Determine the (X, Y) coordinate at the center of the cell enclosing the given text.  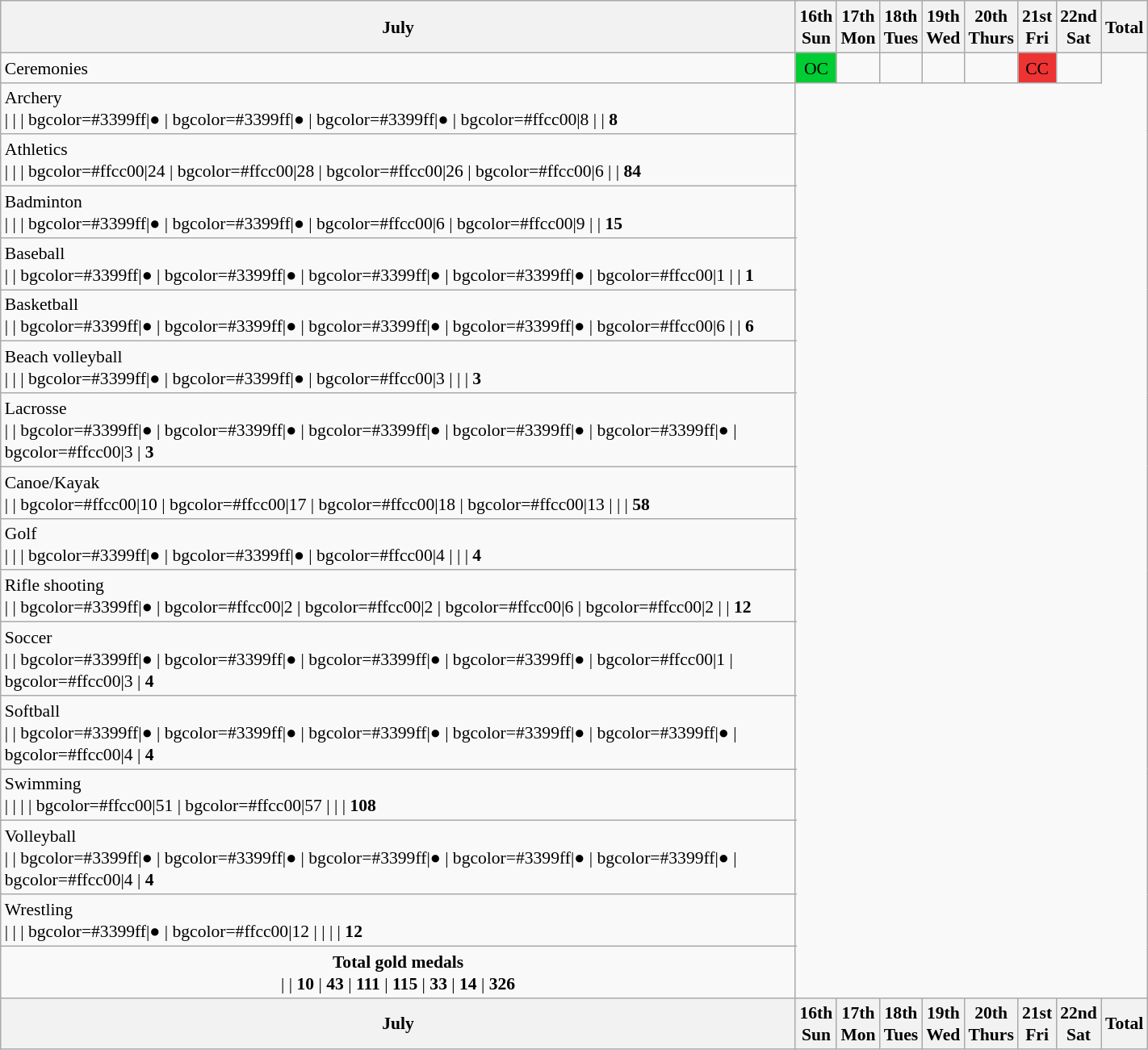
Ceremonies (399, 68)
OC (815, 68)
Beach volleyball| | | bgcolor=#3399ff|● | bgcolor=#3399ff|● | bgcolor=#ffcc00|3 | | | 3 (399, 367)
Rifle shooting| | bgcolor=#3399ff|● | bgcolor=#ffcc00|2 | bgcolor=#ffcc00|2 | bgcolor=#ffcc00|6 | bgcolor=#ffcc00|2 | | 12 (399, 596)
Badminton| | | bgcolor=#3399ff|● | bgcolor=#3399ff|● | bgcolor=#ffcc00|6 | bgcolor=#ffcc00|9 | | 15 (399, 211)
Softball| | bgcolor=#3399ff|● | bgcolor=#3399ff|● | bgcolor=#3399ff|● | bgcolor=#3399ff|● | bgcolor=#3399ff|● | bgcolor=#ffcc00|4 | 4 (399, 731)
Total gold medals| | 10 | 43 | 111 | 115 | 33 | 14 | 326 (399, 972)
Archery| | | bgcolor=#3399ff|● | bgcolor=#3399ff|● | bgcolor=#3399ff|● | bgcolor=#ffcc00|8 | | 8 (399, 108)
Swimming| | | | bgcolor=#ffcc00|51 | bgcolor=#ffcc00|57 | | | 108 (399, 794)
Lacrosse| | bgcolor=#3399ff|● | bgcolor=#3399ff|● | bgcolor=#3399ff|● | bgcolor=#3399ff|● | bgcolor=#3399ff|● | bgcolor=#ffcc00|3 | 3 (399, 429)
Baseball| | bgcolor=#3399ff|● | bgcolor=#3399ff|● | bgcolor=#3399ff|● | bgcolor=#3399ff|● | bgcolor=#ffcc00|1 | | 1 (399, 263)
CC (1037, 68)
Golf| | | bgcolor=#3399ff|● | bgcolor=#3399ff|● | bgcolor=#ffcc00|4 | | | 4 (399, 544)
Athletics| | | bgcolor=#ffcc00|24 | bgcolor=#ffcc00|28 | bgcolor=#ffcc00|26 | bgcolor=#ffcc00|6 | | 84 (399, 160)
Wrestling| | | bgcolor=#3399ff|● | bgcolor=#ffcc00|12 | | | | 12 (399, 920)
Canoe/Kayak| | bgcolor=#ffcc00|10 | bgcolor=#ffcc00|17 | bgcolor=#ffcc00|18 | bgcolor=#ffcc00|13 | | | 58 (399, 492)
Volleyball| | bgcolor=#3399ff|● | bgcolor=#3399ff|● | bgcolor=#3399ff|● | bgcolor=#3399ff|● | bgcolor=#3399ff|● | bgcolor=#ffcc00|4 | 4 (399, 857)
Basketball| | bgcolor=#3399ff|● | bgcolor=#3399ff|● | bgcolor=#3399ff|● | bgcolor=#3399ff|● | bgcolor=#ffcc00|6 | | 6 (399, 315)
Soccer| | bgcolor=#3399ff|● | bgcolor=#3399ff|● | bgcolor=#3399ff|● | bgcolor=#3399ff|● | bgcolor=#ffcc00|1 | bgcolor=#ffcc00|3 | 4 (399, 659)
